Output the (x, y) coordinate of the center of the cell containing the given text.  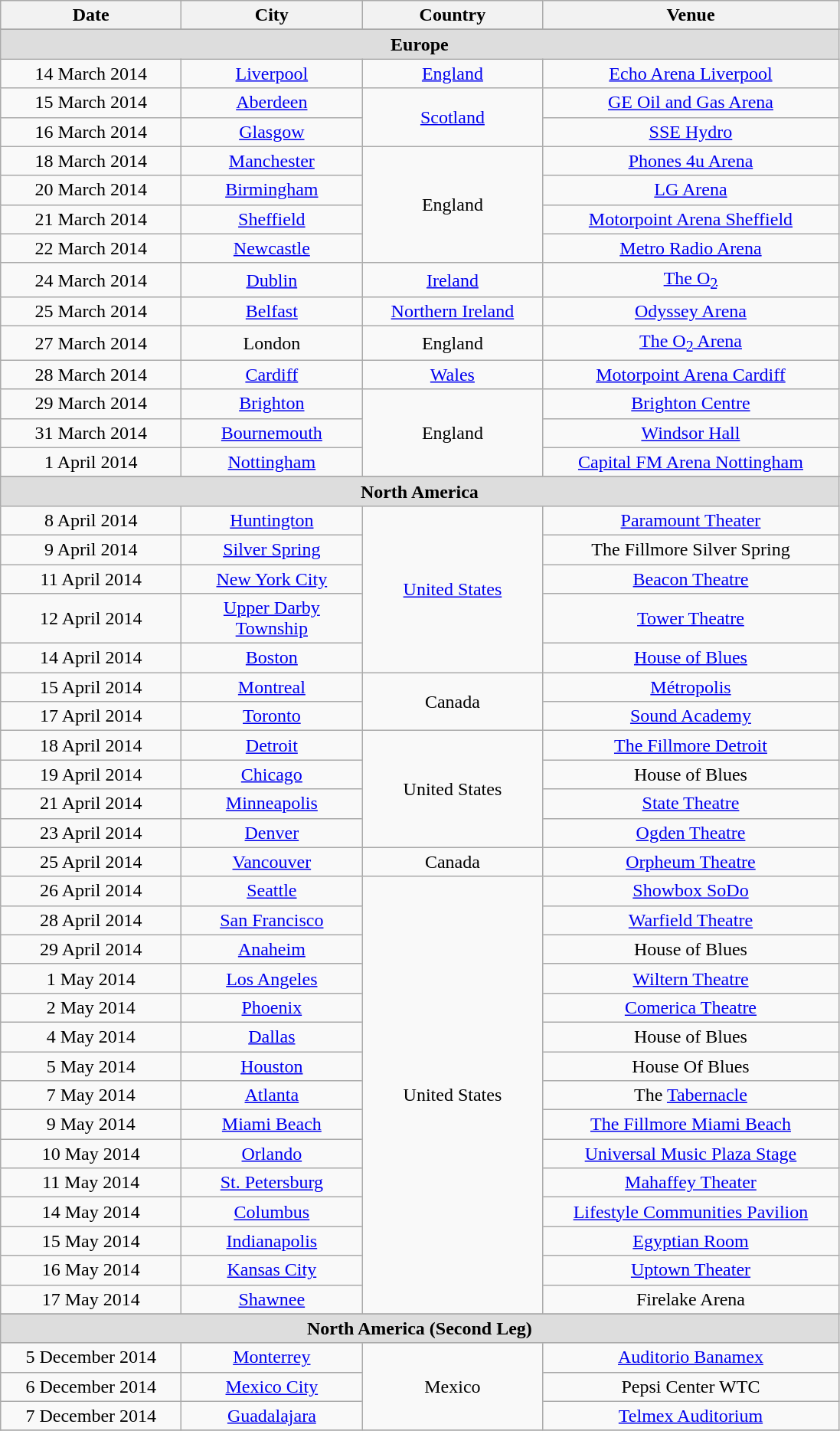
Atlanta (272, 1095)
20 March 2014 (91, 190)
2 May 2014 (91, 1007)
Phones 4u Arena (691, 161)
31 March 2014 (91, 433)
Warfield Theatre (691, 920)
5 May 2014 (91, 1066)
11 April 2014 (91, 578)
Sound Academy (691, 716)
Motorpoint Arena Sheffield (691, 219)
Ireland (453, 280)
City (272, 15)
29 April 2014 (91, 949)
Echo Arena Liverpool (691, 74)
Liverpool (272, 74)
Sheffield (272, 219)
8 April 2014 (91, 520)
New York City (272, 578)
Detroit (272, 745)
Odyssey Arena (691, 312)
10 May 2014 (91, 1154)
Miami Beach (272, 1125)
Montreal (272, 687)
Indianapolis (272, 1241)
Orpheum Theatre (691, 862)
Chicago (272, 774)
17 April 2014 (91, 716)
LG Arena (691, 190)
Anaheim (272, 949)
23 April 2014 (91, 833)
Manchester (272, 161)
Silver Spring (272, 549)
Brighton (272, 404)
Houston (272, 1066)
The Fillmore Silver Spring (691, 549)
1 May 2014 (91, 978)
1 April 2014 (91, 462)
Seattle (272, 891)
Dublin (272, 280)
Showbox SoDo (691, 891)
16 March 2014 (91, 132)
22 March 2014 (91, 248)
17 May 2014 (91, 1299)
Pepsi Center WTC (691, 1387)
15 May 2014 (91, 1241)
Auditorio Banamex (691, 1357)
29 March 2014 (91, 404)
Beacon Theatre (691, 578)
Boston (272, 658)
Wales (453, 375)
Country (453, 15)
Toronto (272, 716)
Mexico City (272, 1387)
12 April 2014 (91, 619)
9 May 2014 (91, 1125)
North America (420, 491)
Minneapolis (272, 804)
London (272, 343)
6 December 2014 (91, 1387)
San Francisco (272, 920)
Capital FM Arena Nottingham (691, 462)
Motorpoint Arena Cardiff (691, 375)
Birmingham (272, 190)
House Of Blues (691, 1066)
Ogden Theatre (691, 833)
15 March 2014 (91, 103)
Phoenix (272, 1007)
Metro Radio Arena (691, 248)
Guadalajara (272, 1416)
Columbus (272, 1212)
Venue (691, 15)
14 March 2014 (91, 74)
Windsor Hall (691, 433)
Egyptian Room (691, 1241)
11 May 2014 (91, 1183)
Monterrey (272, 1357)
Denver (272, 833)
Brighton Centre (691, 404)
GE Oil and Gas Arena (691, 103)
Dallas (272, 1036)
24 March 2014 (91, 280)
7 December 2014 (91, 1416)
North America (Second Leg) (420, 1328)
27 March 2014 (91, 343)
SSE Hydro (691, 132)
Wiltern Theatre (691, 978)
Newcastle (272, 248)
Paramount Theater (691, 520)
Los Angeles (272, 978)
Scotland (453, 117)
Date (91, 15)
Northern Ireland (453, 312)
28 March 2014 (91, 375)
Europe (420, 44)
21 March 2014 (91, 219)
Vancouver (272, 862)
25 March 2014 (91, 312)
Glasgow (272, 132)
Upper Darby Township (272, 619)
9 April 2014 (91, 549)
14 May 2014 (91, 1212)
Belfast (272, 312)
18 April 2014 (91, 745)
16 May 2014 (91, 1270)
21 April 2014 (91, 804)
Comerica Theatre (691, 1007)
14 April 2014 (91, 658)
18 March 2014 (91, 161)
4 May 2014 (91, 1036)
Métropolis (691, 687)
State Theatre (691, 804)
Tower Theatre (691, 619)
St. Petersburg (272, 1183)
Mahaffey Theater (691, 1183)
28 April 2014 (91, 920)
Cardiff (272, 375)
Shawnee (272, 1299)
5 December 2014 (91, 1357)
Aberdeen (272, 103)
Telmex Auditorium (691, 1416)
Mexico (453, 1387)
7 May 2014 (91, 1095)
Uptown Theater (691, 1270)
19 April 2014 (91, 774)
The Fillmore Detroit (691, 745)
Orlando (272, 1154)
The O2 (691, 280)
Universal Music Plaza Stage (691, 1154)
Firelake Arena (691, 1299)
Nottingham (272, 462)
15 April 2014 (91, 687)
The Tabernacle (691, 1095)
The O2 Arena (691, 343)
Lifestyle Communities Pavilion (691, 1212)
Huntington (272, 520)
The Fillmore Miami Beach (691, 1125)
Bournemouth (272, 433)
25 April 2014 (91, 862)
26 April 2014 (91, 891)
Kansas City (272, 1270)
